For the text-containing cell, return its midpoint in (X, Y) coordinate format. 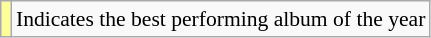
Indicates the best performing album of the year (221, 19)
